Search for the cell housing the specified text and yield its [X, Y] center coordinate. 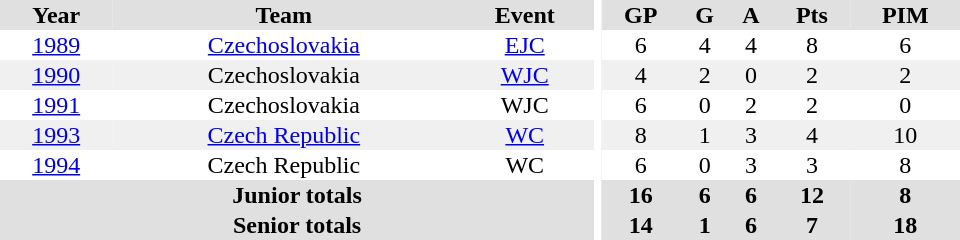
Senior totals [297, 225]
Event [524, 15]
Pts [812, 15]
Year [56, 15]
14 [641, 225]
18 [905, 225]
1993 [56, 135]
EJC [524, 45]
Team [284, 15]
PIM [905, 15]
Junior totals [297, 195]
1994 [56, 165]
10 [905, 135]
7 [812, 225]
1990 [56, 75]
12 [812, 195]
G [705, 15]
1991 [56, 105]
1989 [56, 45]
16 [641, 195]
GP [641, 15]
A [752, 15]
